Extract the [x, y] coordinate from the center of the cell holding the provided text.  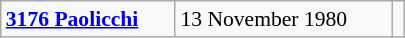
3176 Paolicchi [88, 19]
13 November 1980 [283, 19]
